Pinpoint the cell where the given text exists, returning its [X, Y] midpoint coordinate. 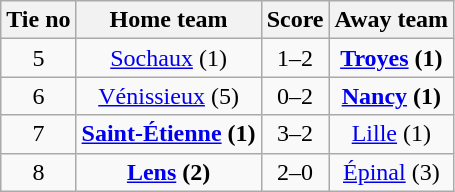
Away team [392, 20]
7 [38, 134]
Troyes (1) [392, 58]
Épinal (3) [392, 172]
Saint-Étienne (1) [168, 134]
5 [38, 58]
2–0 [295, 172]
6 [38, 96]
Sochaux (1) [168, 58]
Lille (1) [392, 134]
Vénissieux (5) [168, 96]
3–2 [295, 134]
1–2 [295, 58]
Home team [168, 20]
Score [295, 20]
8 [38, 172]
Lens (2) [168, 172]
Tie no [38, 20]
0–2 [295, 96]
Nancy (1) [392, 96]
